Return (x, y) of the center of cell containing provided text 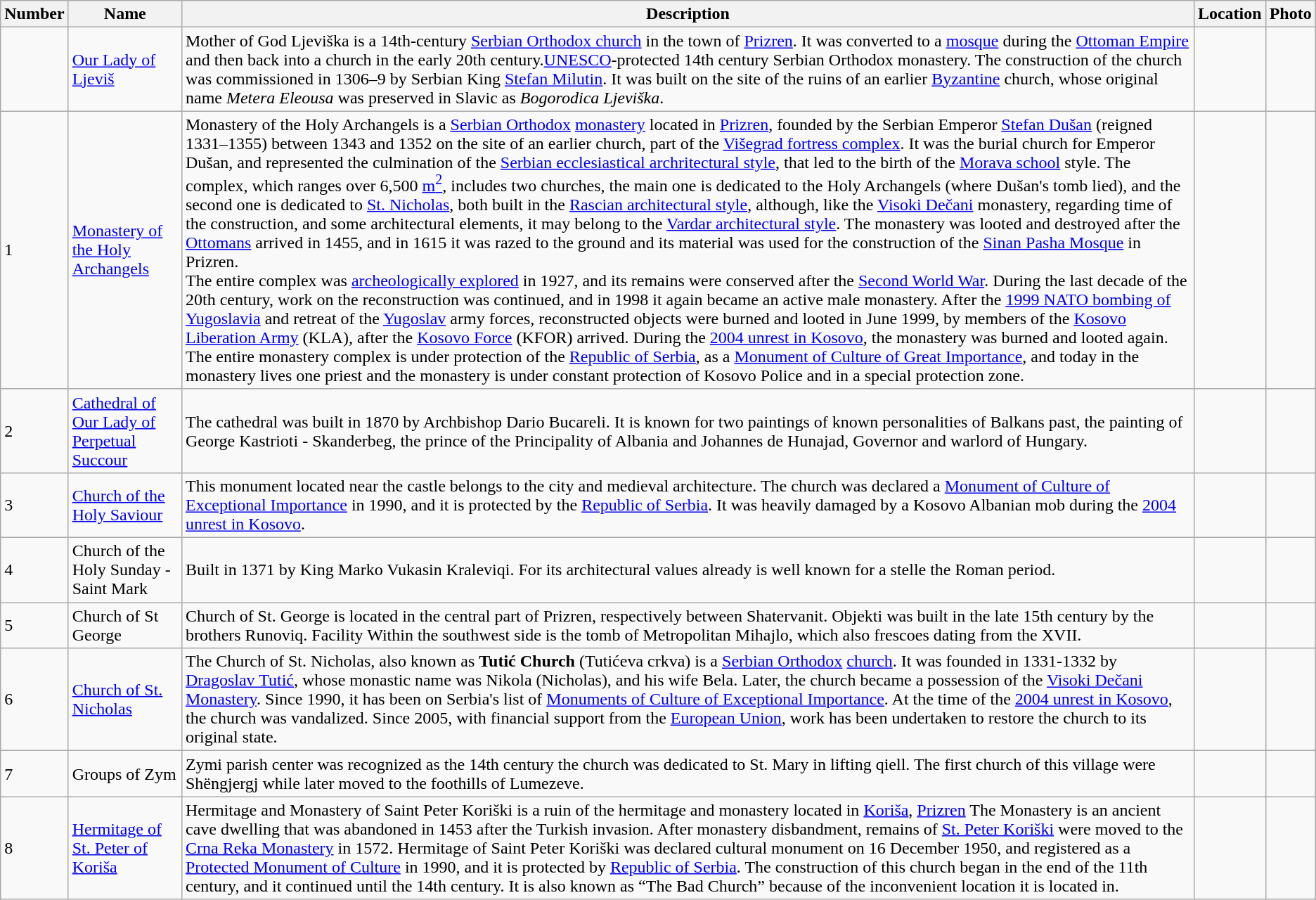
Photo (1291, 14)
7 (34, 773)
Number (34, 14)
Church of the Holy Saviour (125, 505)
6 (34, 700)
Church of St George (125, 626)
Our Lady of Ljeviš (125, 69)
Built in 1371 by King Marko Vukasin Kraleviqi. For its architectural values already is well known for a stelle the Roman period. (688, 570)
8 (34, 848)
Church of the Holy Sunday - Saint Mark (125, 570)
Cathedral of Our Lady of Perpetual Succour (125, 430)
Church of St. Nicholas (125, 700)
3 (34, 505)
Description (688, 14)
Groups of Zym (125, 773)
4 (34, 570)
1 (34, 250)
Monastery of the Holy Archangels (125, 250)
Name (125, 14)
2 (34, 430)
5 (34, 626)
Hermitage of St. Peter of Koriša (125, 848)
Location (1230, 14)
